Find where the given text appears and provide that cell's center as [X, Y] coordinate. 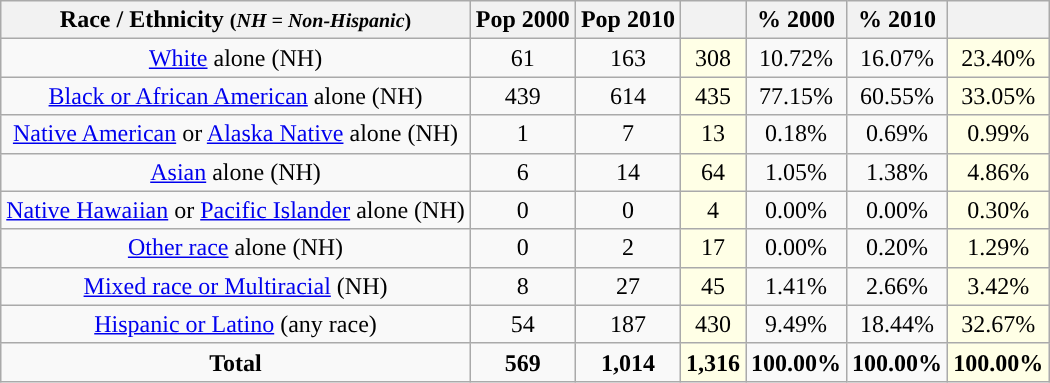
Native Hawaiian or Pacific Islander alone (NH) [236, 210]
1.29% [998, 248]
614 [628, 96]
9.49% [796, 324]
Other race alone (NH) [236, 248]
Pop 2010 [628, 20]
Black or African American alone (NH) [236, 96]
45 [712, 286]
4.86% [998, 172]
7 [628, 134]
77.15% [796, 96]
Pop 2000 [522, 20]
27 [628, 286]
0.20% [898, 248]
4 [712, 210]
23.40% [998, 58]
187 [628, 324]
17 [712, 248]
163 [628, 58]
0.69% [898, 134]
18.44% [898, 324]
6 [522, 172]
Race / Ethnicity (NH = Non-Hispanic) [236, 20]
White alone (NH) [236, 58]
1 [522, 134]
0.99% [998, 134]
435 [712, 96]
60.55% [898, 96]
% 2000 [796, 20]
54 [522, 324]
1,014 [628, 362]
Mixed race or Multiracial (NH) [236, 286]
2 [628, 248]
Hispanic or Latino (any race) [236, 324]
439 [522, 96]
% 2010 [898, 20]
308 [712, 58]
1.41% [796, 286]
1,316 [712, 362]
430 [712, 324]
16.07% [898, 58]
32.67% [998, 324]
1.38% [898, 172]
3.42% [998, 286]
33.05% [998, 96]
0.30% [998, 210]
Native American or Alaska Native alone (NH) [236, 134]
1.05% [796, 172]
13 [712, 134]
61 [522, 58]
8 [522, 286]
0.18% [796, 134]
10.72% [796, 58]
Total [236, 362]
Asian alone (NH) [236, 172]
64 [712, 172]
14 [628, 172]
2.66% [898, 286]
569 [522, 362]
